Capture the cell that displays the provided text and extract its [X, Y] central coordinate. 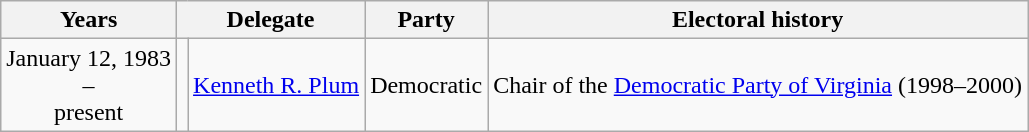
Party [426, 20]
Years [89, 20]
Kenneth R. Plum [276, 85]
Chair of the Democratic Party of Virginia (1998–2000) [758, 85]
Delegate [270, 20]
Electoral history [758, 20]
January 12, 1983–present [89, 85]
Democratic [426, 85]
